Extract the [x, y] coordinate from the center of the cell holding the provided text.  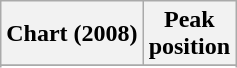
Peakposition [189, 34]
Chart (2008) [72, 34]
